Return the (X, Y) coordinate for the center point of the cell that contains the specified text.  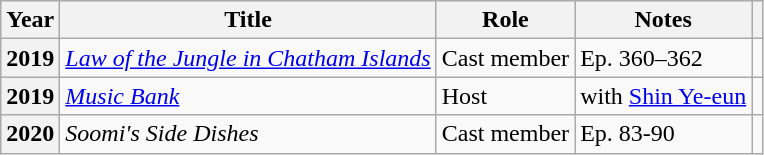
Music Bank (248, 96)
Role (505, 20)
2020 (30, 134)
with Shin Ye-eun (664, 96)
Law of the Jungle in Chatham Islands (248, 58)
Host (505, 96)
Title (248, 20)
Ep. 360–362 (664, 58)
Ep. 83-90 (664, 134)
Soomi's Side Dishes (248, 134)
Year (30, 20)
Notes (664, 20)
